Pinpoint the cell where the given text exists, returning its (x, y) midpoint coordinate. 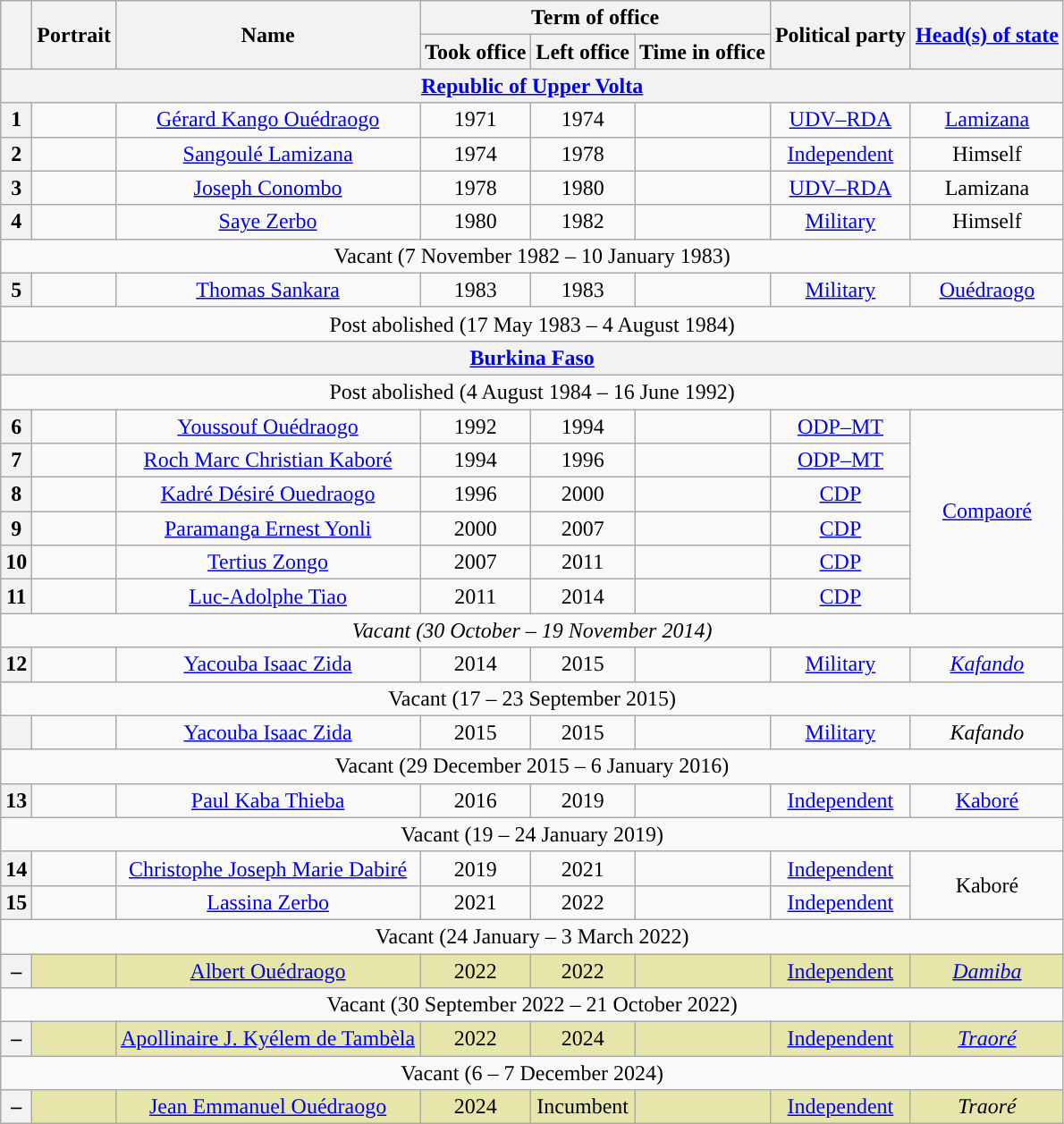
15 (16, 902)
Post abolished (17 May 1983 – 4 August 1984) (533, 324)
Kadré Désiré Ouedraogo (267, 494)
Portrait (74, 35)
Left office (583, 52)
Vacant (24 January – 3 March 2022) (533, 936)
Post abolished (4 August 1984 – 16 June 1992) (533, 392)
Took office (476, 52)
Vacant (29 December 2015 – 6 January 2016) (533, 766)
10 (16, 562)
Saye Zerbo (267, 222)
Republic of Upper Volta (533, 86)
Incumbent (583, 1107)
Christophe Joseph Marie Dabiré (267, 868)
Ouédraogo (987, 290)
8 (16, 494)
1 (16, 120)
Jean Emmanuel Ouédraogo (267, 1107)
Luc-Adolphe Tiao (267, 596)
1982 (583, 222)
6 (16, 427)
12 (16, 664)
Vacant (7 November 1982 – 10 January 1983) (533, 256)
5 (16, 290)
3 (16, 188)
Compaoré (987, 511)
Paramanga Ernest Yonli (267, 528)
4 (16, 222)
1992 (476, 427)
Burkina Faso (533, 358)
Paul Kaba Thieba (267, 800)
Thomas Sankara (267, 290)
2016 (476, 800)
7 (16, 461)
Time in office (703, 52)
Sangoulé Lamizana (267, 154)
14 (16, 868)
Joseph Conombo (267, 188)
13 (16, 800)
Lassina Zerbo (267, 902)
Head(s) of state (987, 35)
Name (267, 35)
9 (16, 528)
Political party (840, 35)
Roch Marc Christian Kaboré (267, 461)
Term of office (595, 18)
Gérard Kango Ouédraogo (267, 120)
Vacant (19 – 24 January 2019) (533, 834)
Vacant (6 – 7 December 2024) (533, 1073)
Youssouf Ouédraogo (267, 427)
Apollinaire J. Kyélem de Tambèla (267, 1039)
Vacant (30 September 2022 – 21 October 2022) (533, 1005)
1971 (476, 120)
Vacant (30 October – 19 November 2014) (533, 630)
Vacant (17 – 23 September 2015) (533, 698)
Albert Ouédraogo (267, 970)
11 (16, 596)
Damiba (987, 970)
Tertius Zongo (267, 562)
2 (16, 154)
